Locate the cell with the specified text and output its [X, Y] center coordinate. 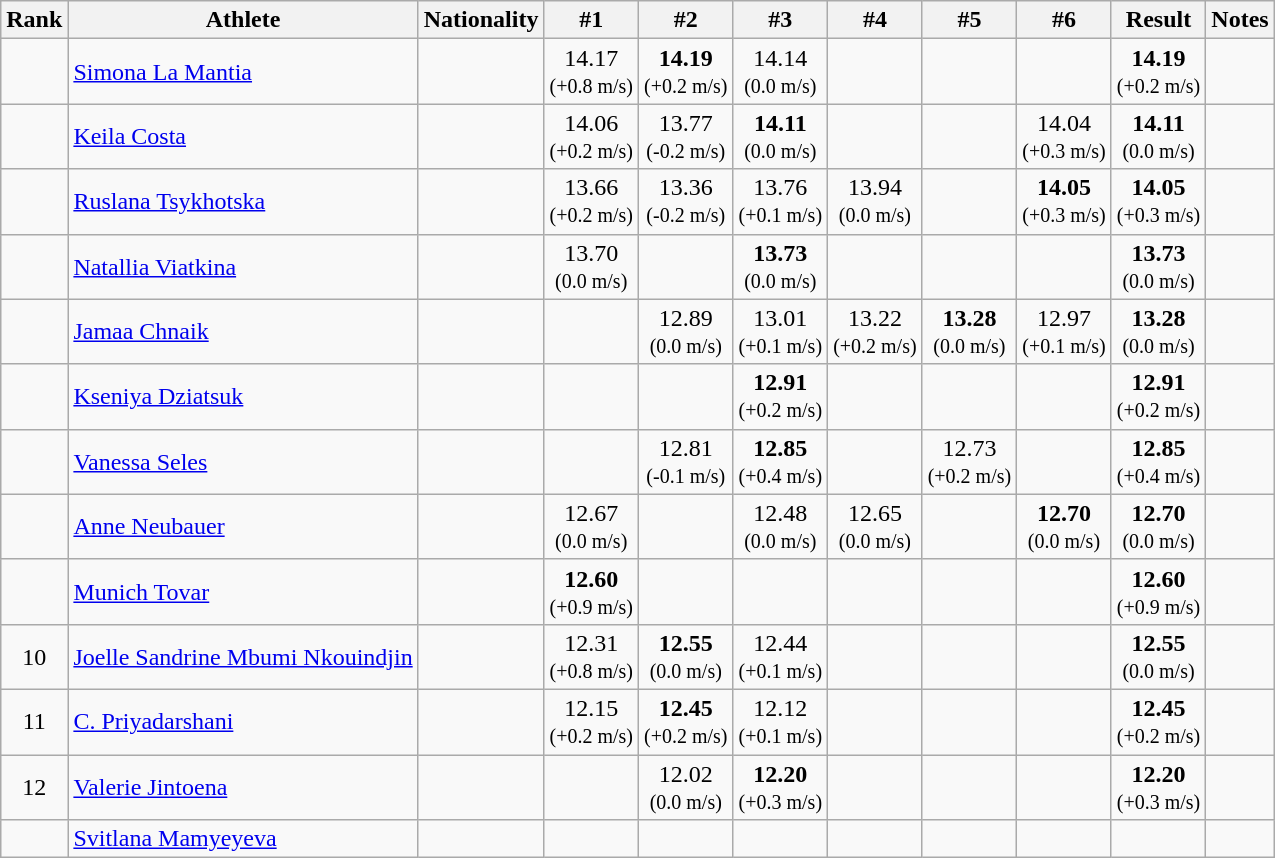
Keila Costa [243, 136]
10 [34, 656]
12 [34, 786]
13.66 (+0.2 m/s) [592, 202]
C. Priyadarshani [243, 722]
13.22 (+0.2 m/s) [876, 332]
Joelle Sandrine Mbumi Nkouindjin [243, 656]
12.65 (0.0 m/s) [876, 526]
12.15 (+0.2 m/s) [592, 722]
14.06 (+0.2 m/s) [592, 136]
12.02 (0.0 m/s) [686, 786]
Nationality [481, 20]
#6 [1064, 20]
12.48 (0.0 m/s) [780, 526]
Vanessa Seles [243, 462]
Svitlana Mamyeyeva [243, 839]
13.01 (+0.1 m/s) [780, 332]
12.67 (0.0 m/s) [592, 526]
13.70 (0.0 m/s) [592, 266]
14.04 (+0.3 m/s) [1064, 136]
Result [1158, 20]
#3 [780, 20]
Natallia Viatkina [243, 266]
11 [34, 722]
12.44 (+0.1 m/s) [780, 656]
12.12 (+0.1 m/s) [780, 722]
Munich Tovar [243, 592]
Kseniya Dziatsuk [243, 396]
Rank [34, 20]
#5 [970, 20]
14.14 (0.0 m/s) [780, 72]
Jamaa Chnaik [243, 332]
#2 [686, 20]
Ruslana Tsykhotska [243, 202]
#1 [592, 20]
13.36 (-0.2 m/s) [686, 202]
12.73 (+0.2 m/s) [970, 462]
13.76 (+0.1 m/s) [780, 202]
#4 [876, 20]
13.77 (-0.2 m/s) [686, 136]
12.31 (+0.8 m/s) [592, 656]
14.17 (+0.8 m/s) [592, 72]
12.97 (+0.1 m/s) [1064, 332]
12.81 (-0.1 m/s) [686, 462]
Simona La Mantia [243, 72]
Anne Neubauer [243, 526]
12.89 (0.0 m/s) [686, 332]
Athlete [243, 20]
Valerie Jintoena [243, 786]
Notes [1240, 20]
13.94 (0.0 m/s) [876, 202]
